Capture the cell that displays the provided text and extract its [X, Y] central coordinate. 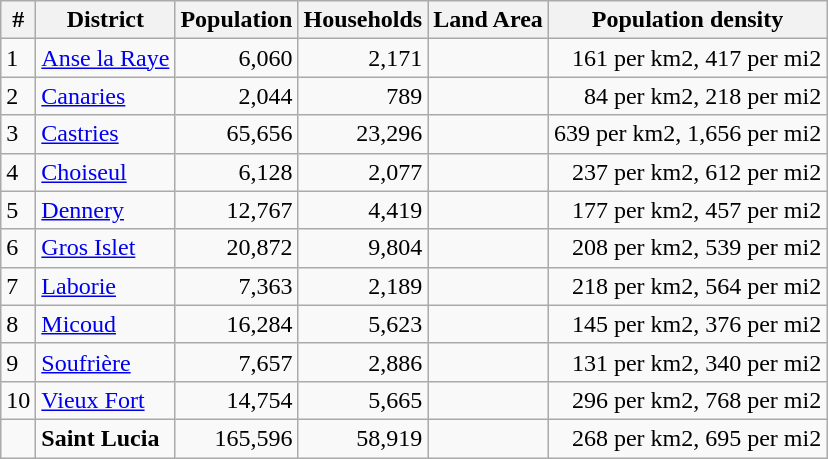
2,171 [363, 58]
5,665 [363, 400]
639 per km2, 1,656 per mi2 [687, 134]
Soufrière [106, 362]
Laborie [106, 286]
5 [18, 210]
5,623 [363, 324]
6,128 [236, 172]
268 per km2, 695 per mi2 [687, 438]
7,363 [236, 286]
3 [18, 134]
16,284 [236, 324]
9 [18, 362]
2,077 [363, 172]
District [106, 20]
2,886 [363, 362]
Population [236, 20]
Land Area [488, 20]
218 per km2, 564 per mi2 [687, 286]
Vieux Fort [106, 400]
6,060 [236, 58]
9,804 [363, 248]
4,419 [363, 210]
84 per km2, 218 per mi2 [687, 96]
Gros Islet [106, 248]
Micoud [106, 324]
Castries [106, 134]
2,044 [236, 96]
6 [18, 248]
Choiseul [106, 172]
58,919 [363, 438]
Households [363, 20]
145 per km2, 376 per mi2 [687, 324]
1 [18, 58]
177 per km2, 457 per mi2 [687, 210]
7 [18, 286]
20,872 [236, 248]
161 per km2, 417 per mi2 [687, 58]
# [18, 20]
789 [363, 96]
Dennery [106, 210]
208 per km2, 539 per mi2 [687, 248]
2 [18, 96]
65,656 [236, 134]
296 per km2, 768 per mi2 [687, 400]
4 [18, 172]
23,296 [363, 134]
2,189 [363, 286]
12,767 [236, 210]
7,657 [236, 362]
Canaries [106, 96]
237 per km2, 612 per mi2 [687, 172]
Saint Lucia [106, 438]
Population density [687, 20]
131 per km2, 340 per mi2 [687, 362]
14,754 [236, 400]
10 [18, 400]
165,596 [236, 438]
Anse la Raye [106, 58]
8 [18, 324]
